Locate the cell with the specified text and output its [x, y] center coordinate. 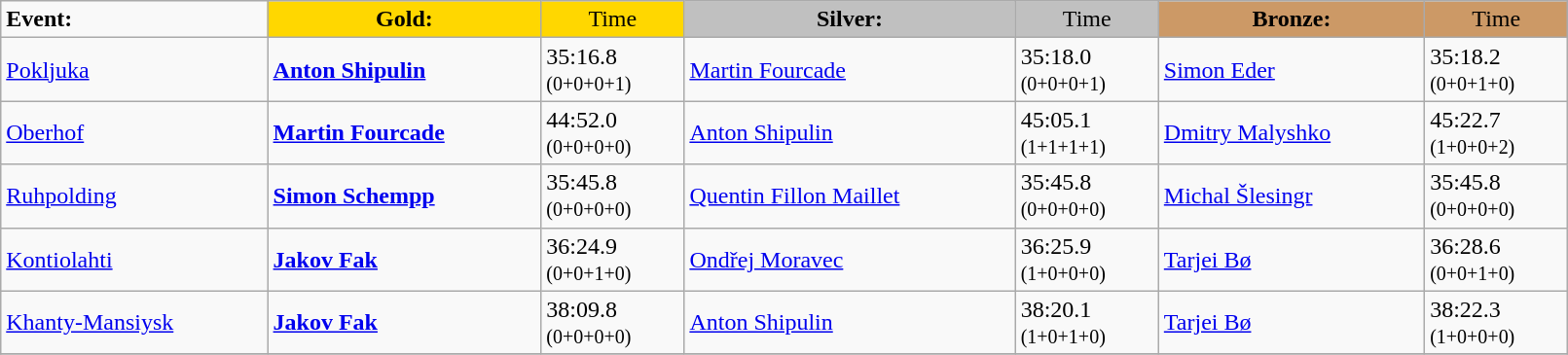
38:20.1(1+0+1+0) [1086, 323]
Pokljuka [134, 70]
36:24.9(0+0+1+0) [613, 259]
Michal Šlesingr [1291, 196]
Ondřej Moravec [850, 259]
35:18.0(0+0+0+1) [1086, 70]
35:18.2(0+0+1+0) [1497, 70]
38:22.3(1+0+0+0) [1497, 323]
45:05.1(1+1+1+1) [1086, 132]
Simon Schempp [405, 196]
Ruhpolding [134, 196]
Event: [134, 19]
Quentin Fillon Maillet [850, 196]
45:22.7(1+0+0+2) [1497, 132]
36:25.9(1+0+0+0) [1086, 259]
38:09.8(0+0+0+0) [613, 323]
Kontiolahti [134, 259]
44:52.0(0+0+0+0) [613, 132]
Dmitry Malyshko [1291, 132]
35:16.8(0+0+0+1) [613, 70]
Bronze: [1291, 19]
Gold: [405, 19]
Silver: [850, 19]
Khanty-Mansiysk [134, 323]
Oberhof [134, 132]
36:28.6(0+0+1+0) [1497, 259]
Simon Eder [1291, 70]
